Return the [x, y] coordinate for the center point of the cell that contains the specified text.  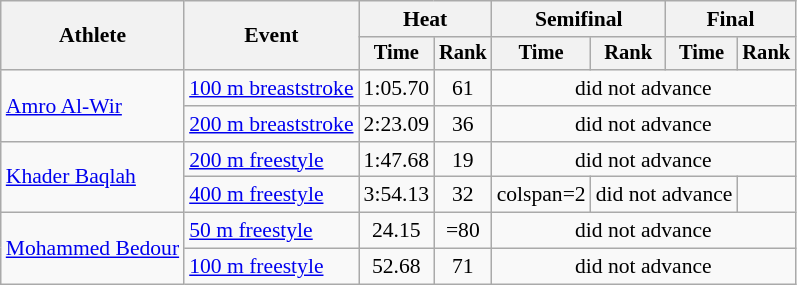
colspan=2 [542, 195]
200 m breaststroke [271, 124]
400 m freestyle [271, 195]
24.15 [396, 231]
200 m freestyle [271, 160]
1:47.68 [396, 160]
Final [730, 19]
36 [463, 124]
Khader Baqlah [92, 178]
Athlete [92, 36]
2:23.09 [396, 124]
50 m freestyle [271, 231]
61 [463, 88]
100 m breaststroke [271, 88]
100 m freestyle [271, 267]
Mohammed Bedour [92, 248]
=80 [463, 231]
Amro Al-Wir [92, 106]
19 [463, 160]
1:05.70 [396, 88]
32 [463, 195]
Heat [426, 19]
71 [463, 267]
52.68 [396, 267]
Event [271, 36]
Semifinal [579, 19]
3:54.13 [396, 195]
